Determine the (x, y) coordinate at the center of the cell enclosing the given text.  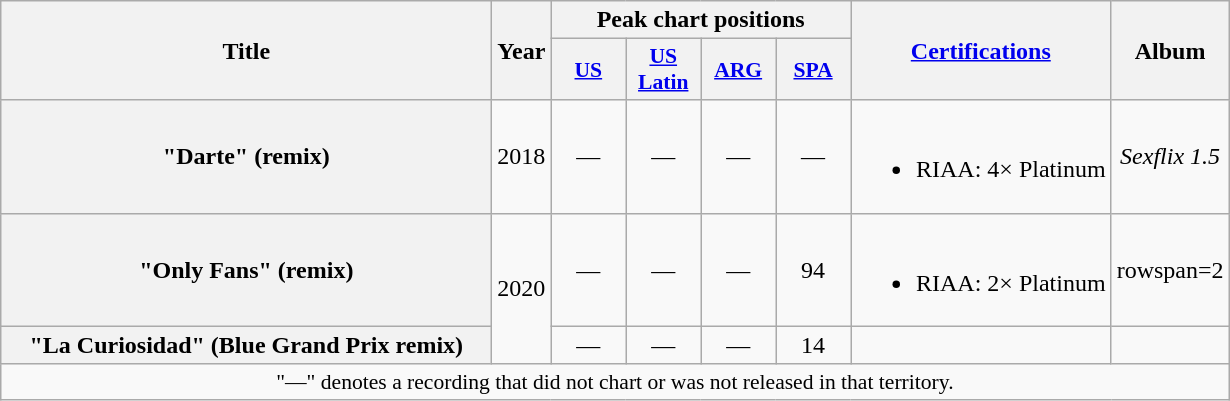
ARG (738, 70)
2020 (522, 288)
"La Curiosidad" (Blue Grand Prix remix) (246, 345)
94 (814, 270)
RIAA: 2× Platinum (980, 270)
USLatin (664, 70)
"Darte" (remix) (246, 156)
Year (522, 50)
"—" denotes a recording that did not chart or was not released in that territory. (615, 382)
rowspan=2 (1170, 270)
"Only Fans" (remix) (246, 270)
14 (814, 345)
SPA (814, 70)
Album (1170, 50)
Certifications (980, 50)
2018 (522, 156)
US (588, 70)
Title (246, 50)
RIAA: 4× Platinum (980, 156)
Peak chart positions (701, 20)
Sexflix 1.5 (1170, 156)
